Search for the cell housing the specified text and yield its [X, Y] center coordinate. 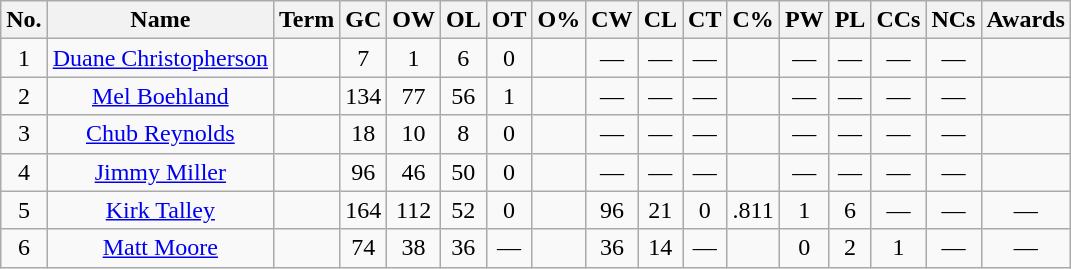
Name [160, 20]
18 [364, 134]
50 [463, 172]
PW [804, 20]
C% [753, 20]
38 [414, 248]
14 [660, 248]
O% [559, 20]
CL [660, 20]
OW [414, 20]
Chub Reynolds [160, 134]
CCs [898, 20]
21 [660, 210]
46 [414, 172]
Kirk Talley [160, 210]
74 [364, 248]
8 [463, 134]
52 [463, 210]
4 [24, 172]
5 [24, 210]
3 [24, 134]
134 [364, 96]
CT [705, 20]
CW [612, 20]
112 [414, 210]
Term [307, 20]
OT [509, 20]
GC [364, 20]
77 [414, 96]
56 [463, 96]
Matt Moore [160, 248]
Jimmy Miller [160, 172]
PL [850, 20]
Awards [1026, 20]
7 [364, 58]
Mel Boehland [160, 96]
Duane Christopherson [160, 58]
OL [463, 20]
No. [24, 20]
.811 [753, 210]
164 [364, 210]
NCs [954, 20]
10 [414, 134]
